Search for the cell housing the specified text and yield its (x, y) center coordinate. 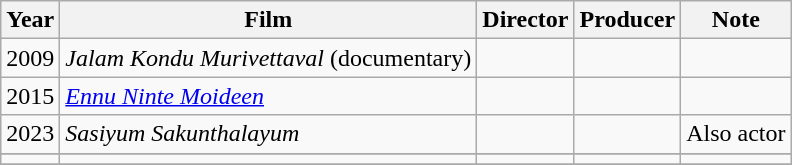
2009 (30, 58)
Director (526, 20)
Note (736, 20)
Also actor (736, 134)
2015 (30, 96)
Film (268, 20)
Producer (628, 20)
Sasiyum Sakunthalayum (268, 134)
2023 (30, 134)
Year (30, 20)
Ennu Ninte Moideen (268, 96)
Jalam Kondu Murivettaval (documentary) (268, 58)
